Determine the [X, Y] coordinate at the center of the cell enclosing the given text.  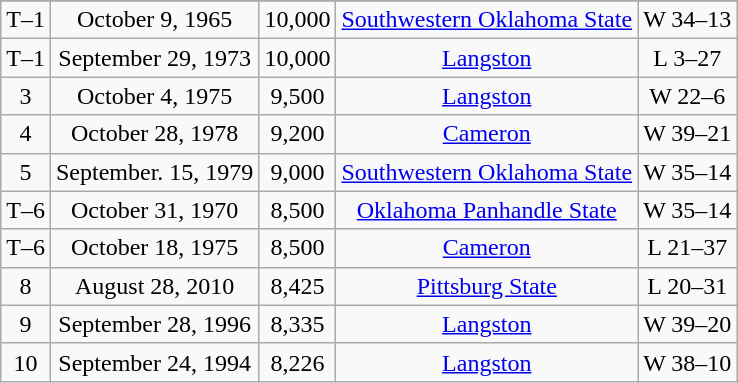
W 34–13 [688, 20]
August 28, 2010 [154, 286]
October 9, 1965 [154, 20]
September 24, 1994 [154, 362]
W 39–21 [688, 134]
October 31, 1970 [154, 210]
Oklahoma Panhandle State [487, 210]
9 [26, 324]
W 39–20 [688, 324]
9,000 [298, 172]
September 28, 1996 [154, 324]
L 21–37 [688, 248]
4 [26, 134]
October 4, 1975 [154, 96]
8,425 [298, 286]
5 [26, 172]
October 28, 1978 [154, 134]
3 [26, 96]
9,500 [298, 96]
8,335 [298, 324]
September. 15, 1979 [154, 172]
September 29, 1973 [154, 58]
W 22–6 [688, 96]
10 [26, 362]
October 18, 1975 [154, 248]
L 3–27 [688, 58]
L 20–31 [688, 286]
8,226 [298, 362]
Pittsburg State [487, 286]
8 [26, 286]
9,200 [298, 134]
W 38–10 [688, 362]
